Find where the given text appears and provide that cell's center as [X, Y] coordinate. 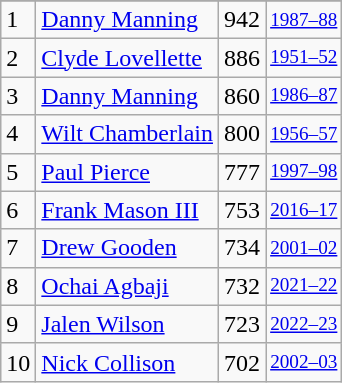
1951–52 [304, 58]
2016–17 [304, 210]
1997–98 [304, 172]
800 [242, 134]
702 [242, 362]
4 [18, 134]
753 [242, 210]
Frank Mason III [128, 210]
2022–23 [304, 324]
Drew Gooden [128, 248]
1987–88 [304, 20]
732 [242, 286]
860 [242, 96]
886 [242, 58]
2001–02 [304, 248]
1 [18, 20]
Wilt Chamberlain [128, 134]
10 [18, 362]
723 [242, 324]
2021–22 [304, 286]
3 [18, 96]
Jalen Wilson [128, 324]
Nick Collison [128, 362]
9 [18, 324]
7 [18, 248]
2002–03 [304, 362]
Clyde Lovellette [128, 58]
Ochai Agbaji [128, 286]
1986–87 [304, 96]
2 [18, 58]
6 [18, 210]
777 [242, 172]
Paul Pierce [128, 172]
5 [18, 172]
734 [242, 248]
8 [18, 286]
942 [242, 20]
1956–57 [304, 134]
